Scan for the cell matching the given text and deliver its [X, Y] coordinate at center. 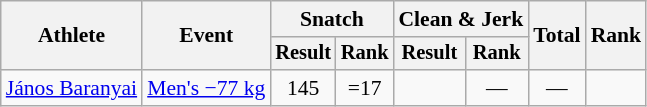
Event [206, 36]
145 [303, 88]
Men's −77 kg [206, 88]
Total [556, 36]
Clean & Jerk [460, 19]
Snatch [332, 19]
János Baranyai [72, 88]
Athlete [72, 36]
=17 [365, 88]
